Return [x, y] of the center of cell containing provided text 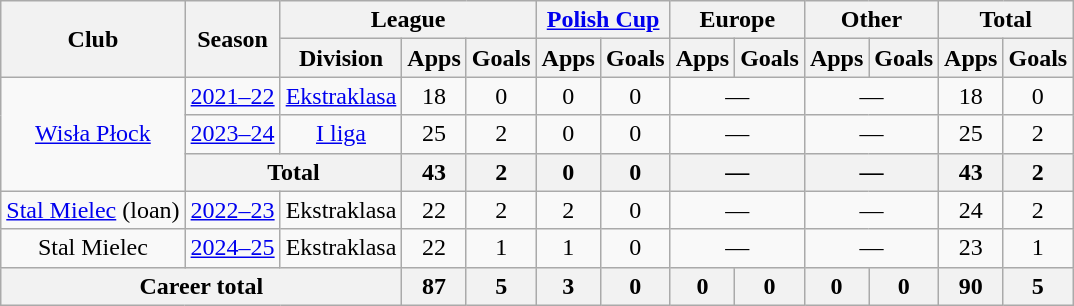
2023–24 [232, 134]
League [408, 20]
2021–22 [232, 96]
3 [568, 286]
90 [971, 286]
Club [93, 39]
23 [971, 248]
Europe [737, 20]
Division [341, 58]
Season [232, 39]
2024–25 [232, 248]
I liga [341, 134]
Other [871, 20]
Polish Cup [603, 20]
Stal Mielec (loan) [93, 210]
Wisła Płock [93, 134]
Stal Mielec [93, 248]
87 [434, 286]
Career total [202, 286]
2022–23 [232, 210]
24 [971, 210]
